Search for the cell housing the specified text and yield its [X, Y] center coordinate. 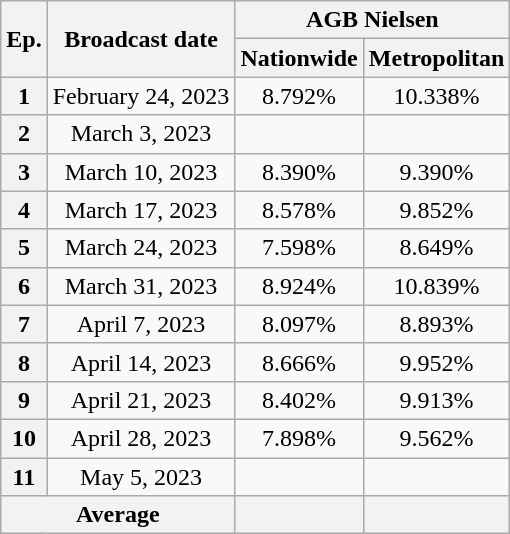
9.913% [436, 400]
10.338% [436, 96]
11 [24, 477]
Nationwide [299, 58]
8.097% [299, 324]
8.402% [299, 400]
8 [24, 362]
9 [24, 400]
8.649% [436, 248]
AGB Nielsen [372, 20]
9.852% [436, 210]
3 [24, 172]
Metropolitan [436, 58]
April 21, 2023 [141, 400]
4 [24, 210]
5 [24, 248]
April 28, 2023 [141, 438]
8.792% [299, 96]
7.598% [299, 248]
March 24, 2023 [141, 248]
7 [24, 324]
9.562% [436, 438]
2 [24, 134]
Average [118, 515]
Broadcast date [141, 39]
9.952% [436, 362]
10 [24, 438]
April 7, 2023 [141, 324]
7.898% [299, 438]
April 14, 2023 [141, 362]
8.390% [299, 172]
February 24, 2023 [141, 96]
8.666% [299, 362]
9.390% [436, 172]
8.893% [436, 324]
May 5, 2023 [141, 477]
March 3, 2023 [141, 134]
March 10, 2023 [141, 172]
Ep. [24, 39]
6 [24, 286]
10.839% [436, 286]
8.578% [299, 210]
8.924% [299, 286]
March 17, 2023 [141, 210]
March 31, 2023 [141, 286]
1 [24, 96]
